Return the [X, Y] coordinate for the center point of the cell that contains the specified text.  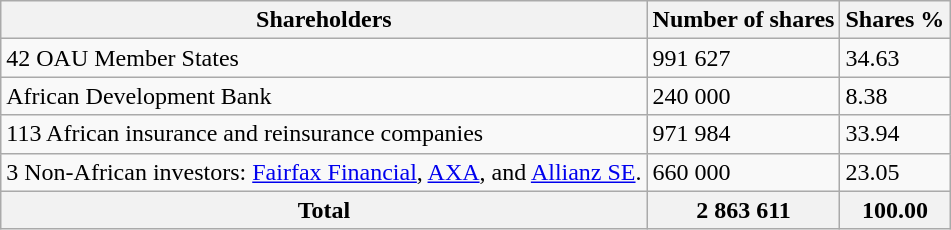
100.00 [895, 210]
660 000 [744, 172]
34.63 [895, 58]
African Development Bank [324, 96]
Shares % [895, 20]
Total [324, 210]
240 000 [744, 96]
991 627 [744, 58]
2 863 611 [744, 210]
3 Non-African investors: Fairfax Financial, AXA, and Allianz SE. [324, 172]
971 984 [744, 134]
Number of shares [744, 20]
23.05 [895, 172]
113 African insurance and reinsurance companies [324, 134]
8.38 [895, 96]
33.94 [895, 134]
Shareholders [324, 20]
42 OAU Member States [324, 58]
